From the cell containing the given text, extract its center point as (x, y) coordinate. 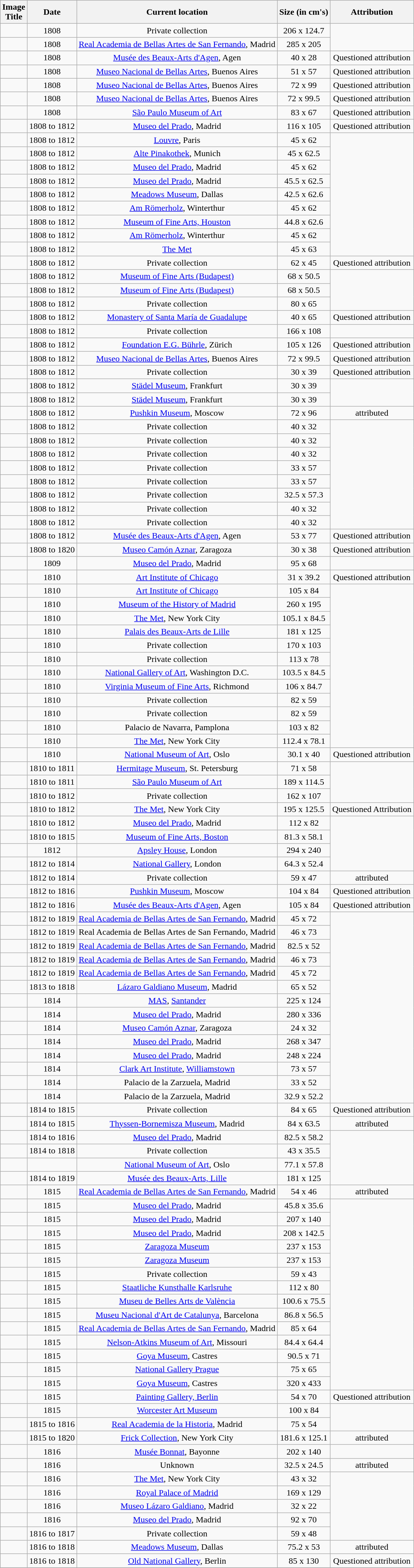
Foundation E.G. Bührle, Zürich (177, 345)
95 x 68 (304, 563)
202 x 140 (304, 1451)
73 x 57 (304, 1069)
260 x 195 (304, 604)
162 x 107 (304, 795)
24 x 32 (304, 1028)
206 x 124.7 (304, 31)
207 x 140 (304, 1219)
71 x 58 (304, 768)
Museum of Fine Arts, Boston (177, 837)
National Gallery of Art, Washington D.C. (177, 673)
85 x 64 (304, 1329)
Frick Collection, New York City (177, 1438)
75 x 54 (304, 1424)
Hermitage Museum, St. Petersburg (177, 768)
Unknown (177, 1465)
Virginia Museum of Fine Arts, Richmond (177, 686)
208 x 142.5 (304, 1233)
1813 to 1818 (52, 987)
Attribution (372, 12)
294 x 240 (304, 850)
181.6 x 125.1 (304, 1438)
32 x 22 (304, 1506)
92 x 70 (304, 1520)
1815 to 1820 (52, 1438)
112.4 x 78.1 (304, 741)
100.6 x 75.5 (304, 1301)
Apsley House, London (177, 850)
85 x 130 (304, 1561)
1815 to 1816 (52, 1424)
ImageTitle (14, 12)
72 x 99 (304, 85)
84 x 63.5 (304, 1124)
225 x 124 (304, 1000)
30.1 x 40 (304, 755)
51 x 57 (304, 71)
84.4 x 64.4 (304, 1342)
45.5 x 62.5 (304, 181)
54 x 46 (304, 1192)
83 x 67 (304, 112)
280 x 336 (304, 1014)
43 x 35.5 (304, 1151)
45 x 62.5 (304, 153)
1816 to 1817 (52, 1534)
Nelson-Atkins Museum of Art, Missouri (177, 1342)
45.8 x 35.6 (304, 1205)
103.5 x 84.5 (304, 673)
170 x 103 (304, 645)
189 x 114.5 (304, 782)
MAS, Santander (177, 1000)
285 x 205 (304, 44)
43 x 32 (304, 1479)
32.5 x 57.3 (304, 495)
45 x 63 (304, 249)
113 x 78 (304, 659)
54 x 70 (304, 1397)
106 x 84.7 (304, 686)
Museum of the History of Madrid (177, 604)
Museu de Belles Arts de València (177, 1301)
Clark Art Institute, Williamstown (177, 1069)
Thyssen-Bornemisza Museum, Madrid (177, 1124)
Questioned Attribution (372, 809)
1814 to 1816 (52, 1137)
42.5 x 62.6 (304, 195)
32.5 x 24.5 (304, 1465)
86.8 x 56.5 (304, 1315)
75 x 65 (304, 1369)
116 x 105 (304, 126)
166 x 108 (304, 331)
National Gallery, London (177, 864)
32.9 x 52.2 (304, 1096)
81.3 x 58.1 (304, 837)
40 x 65 (304, 317)
59 x 48 (304, 1534)
31 x 39.2 (304, 577)
Painting Gallery, Berlin (177, 1397)
1814 to 1819 (52, 1178)
44.8 x 62.6 (304, 222)
53 x 77 (304, 536)
1810 to 1815 (52, 837)
112 x 80 (304, 1288)
Museu Nacional d'Art de Catalunya, Barcelona (177, 1315)
90.5 x 71 (304, 1356)
The Met (177, 249)
103 x 82 (304, 727)
Old National Gallery, Berlin (177, 1561)
77.1 x 57.8 (304, 1165)
Date (52, 12)
1808 to 1820 (52, 550)
105 x 126 (304, 345)
82.5 x 52 (304, 946)
Size (in cm's) (304, 12)
72 x 96 (304, 413)
62 x 45 (304, 263)
Palacio de Navarra, Pamplona (177, 727)
112 x 82 (304, 823)
Real Academia de la Historia, Madrid (177, 1424)
Current location (177, 12)
Staatliche Kunsthalle Karlsruhe (177, 1288)
Monastery of Santa María de Guadalupe (177, 317)
Louvre, Paris (177, 140)
30 x 38 (304, 550)
64.3 x 52.4 (304, 864)
Royal Palace of Madrid (177, 1492)
195 x 125.5 (304, 809)
Alte Pinakothek, Munich (177, 153)
1814 to 1818 (52, 1151)
105.1 x 84.5 (304, 618)
National Gallery Prague (177, 1369)
Musée des Beaux-Arts, Lille (177, 1178)
320 x 433 (304, 1383)
84 x 65 (304, 1110)
Museum of Fine Arts, Houston (177, 222)
33 x 52 (304, 1083)
248 x 224 (304, 1055)
Palais des Beaux-Arts de Lille (177, 632)
65 x 52 (304, 987)
82.5 x 58.2 (304, 1137)
104 x 84 (304, 891)
59 x 47 (304, 878)
100 x 84 (304, 1410)
Lázaro Galdiano Museum, Madrid (177, 987)
Museo Lázaro Galdiano, Madrid (177, 1506)
Musée Bonnat, Bayonne (177, 1451)
80 x 65 (304, 304)
40 x 28 (304, 58)
59 x 43 (304, 1274)
169 x 129 (304, 1492)
268 x 347 (304, 1041)
75.2 x 53 (304, 1547)
1809 (52, 563)
Worcester Art Museum (177, 1410)
1812 (52, 850)
